Provide the [X, Y] coordinate of the cell's center where the given text is located.  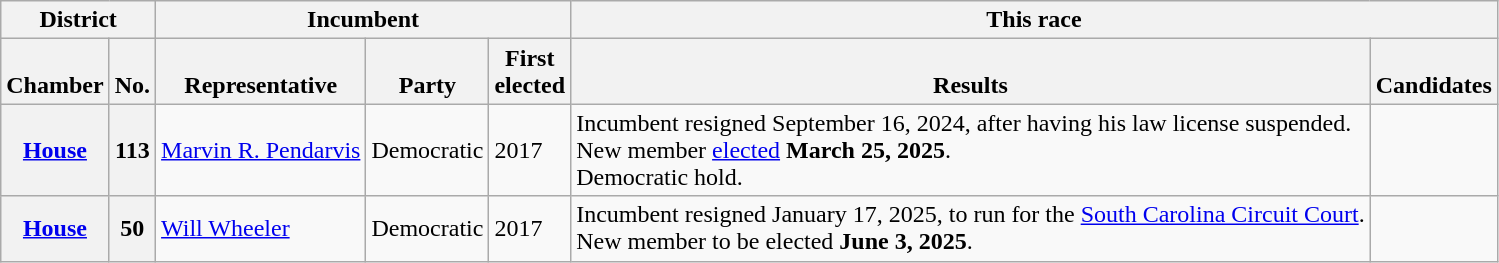
No. [132, 72]
50 [132, 228]
District [78, 20]
Marvin R. Pendarvis [261, 150]
113 [132, 150]
Representative [261, 72]
Incumbent resigned September 16, 2024, after having his law license suspended.New member elected March 25, 2025.Democratic hold. [971, 150]
Incumbent resigned January 17, 2025, to run for the South Carolina Circuit Court.New member to be elected June 3, 2025. [971, 228]
Will Wheeler [261, 228]
Party [428, 72]
Incumbent [364, 20]
Chamber [55, 72]
Candidates [1434, 72]
This race [1034, 20]
Results [971, 72]
Firstelected [530, 72]
